Scan for the cell matching the given text and deliver its (X, Y) coordinate at center. 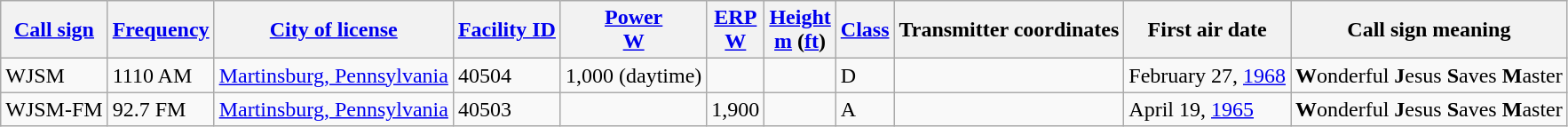
Frequency (161, 30)
April 19, 1965 (1208, 109)
92.7 FM (161, 109)
Call sign meaning (1429, 30)
February 27, 1968 (1208, 75)
40504 (506, 75)
40503 (506, 109)
D (865, 75)
1110 AM (161, 75)
Transmitter coordinates (1009, 30)
Call sign (54, 30)
PowerW (633, 30)
1,000 (daytime) (633, 75)
A (865, 109)
1,900 (735, 109)
ERPW (735, 30)
City of license (334, 30)
Class (865, 30)
Heightm (ft) (800, 30)
WJSM (54, 75)
WJSM-FM (54, 109)
First air date (1208, 30)
Facility ID (506, 30)
